Identify which cell holds the provided text, then report its (x, y) central coordinate. 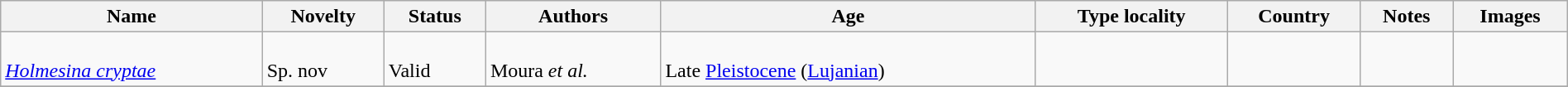
Novelty (323, 17)
Moura et al. (573, 60)
Holmesina cryptae (131, 60)
Late Pleistocene (Lujanian) (849, 60)
Name (131, 17)
Status (435, 17)
Images (1510, 17)
Valid (435, 60)
Sp. nov (323, 60)
Country (1294, 17)
Authors (573, 17)
Notes (1407, 17)
Type locality (1131, 17)
Age (849, 17)
